Return the [X, Y] coordinate for the center point of the cell that contains the specified text.  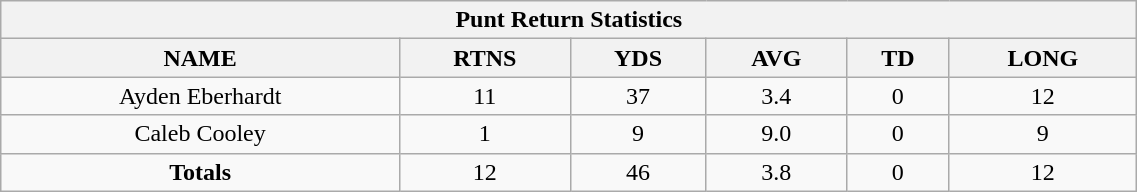
37 [638, 96]
AVG [776, 58]
9.0 [776, 134]
Caleb Cooley [200, 134]
NAME [200, 58]
3.4 [776, 96]
LONG [1043, 58]
46 [638, 172]
RTNS [484, 58]
Totals [200, 172]
3.8 [776, 172]
Punt Return Statistics [569, 20]
11 [484, 96]
YDS [638, 58]
TD [898, 58]
1 [484, 134]
Ayden Eberhardt [200, 96]
